From the cell containing the given text, extract its center point as (X, Y) coordinate. 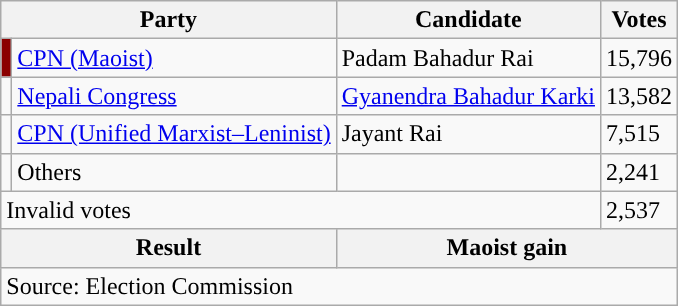
CPN (Maoist) (174, 58)
Padam Bahadur Rai (468, 58)
Others (174, 172)
Invalid votes (301, 210)
7,515 (638, 134)
2,241 (638, 172)
Nepali Congress (174, 96)
CPN (Unified Marxist–Leninist) (174, 134)
Party (168, 20)
Result (168, 248)
Maoist gain (506, 248)
Source: Election Commission (340, 286)
2,537 (638, 210)
13,582 (638, 96)
Votes (638, 20)
Candidate (468, 20)
15,796 (638, 58)
Gyanendra Bahadur Karki (468, 96)
Jayant Rai (468, 134)
